Scan for the cell matching the given text and deliver its [X, Y] coordinate at center. 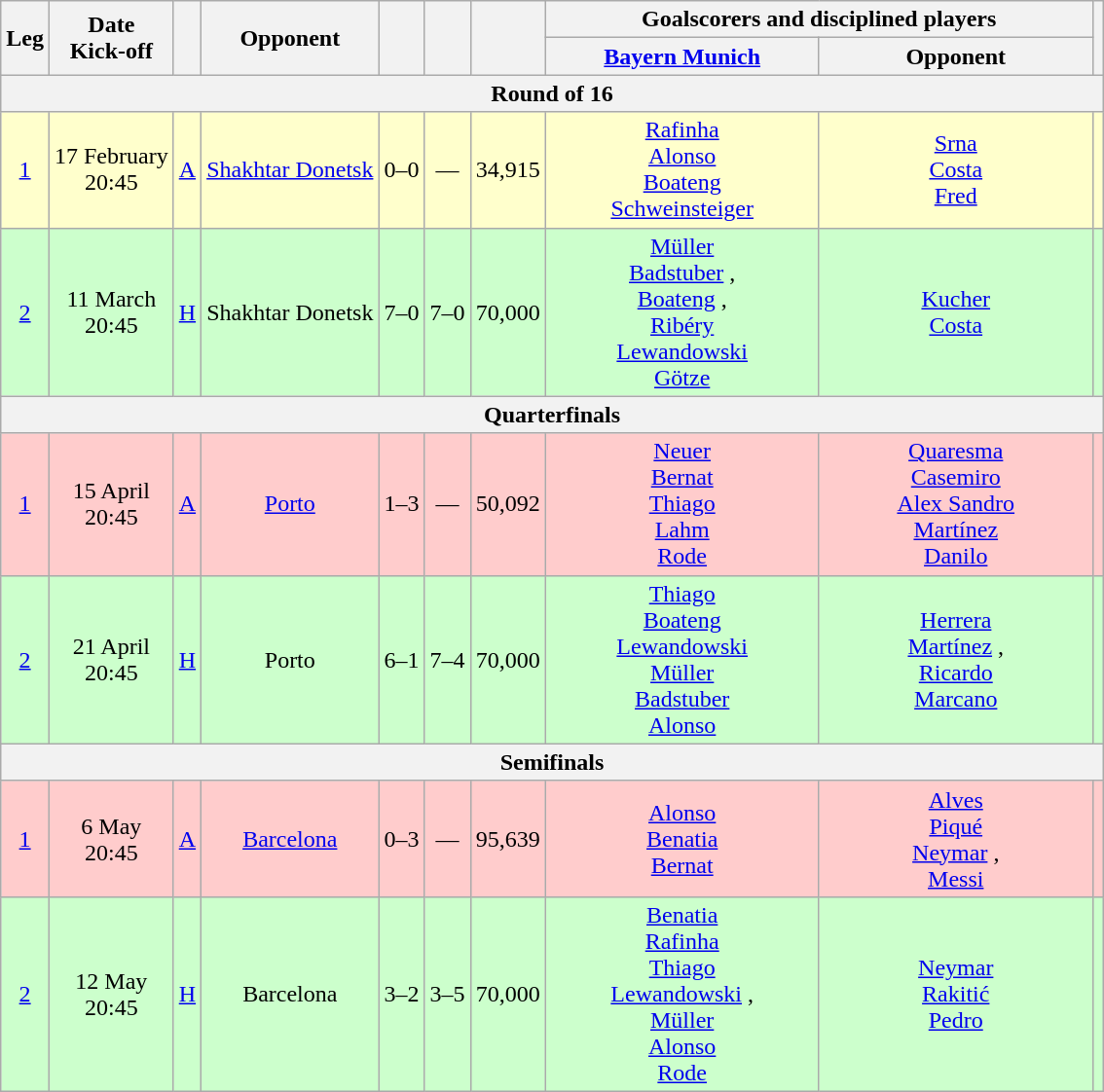
Round of 16 [553, 93]
6 May20:45 [111, 839]
Leg [25, 38]
17 February20:45 [111, 169]
15 April20:45 [111, 504]
Thiago Boateng Lewandowski Müller Badstuber Alonso [681, 660]
3–5 [448, 994]
Alves Piqué Neymar , Messi [956, 839]
DateKick-off [111, 38]
Semifinals [553, 762]
Rafinha Alonso Boateng Schweinsteiger [681, 169]
Herrera Martínez , Ricardo Marcano [956, 660]
0–0 [401, 169]
Müller Badstuber , Boateng , Ribéry Lewandowski Götze [681, 311]
Quarterfinals [553, 415]
Goalscorers and disciplined players [819, 19]
6–1 [401, 660]
Srna Costa Fred [956, 169]
1–3 [401, 504]
12 May20:45 [111, 994]
Alonso Benatia Bernat [681, 839]
Benatia Rafinha Thiago Lewandowski , Müller Alonso Rode [681, 994]
Neymar Rakitić Pedro [956, 994]
0–3 [401, 839]
Neuer Bernat Thiago Lahm Rode [681, 504]
11 March20:45 [111, 311]
3–2 [401, 994]
95,639 [508, 839]
21 April20:45 [111, 660]
Quaresma Casemiro Alex Sandro Martínez Danilo [956, 504]
34,915 [508, 169]
50,092 [508, 504]
Kucher Costa [956, 311]
7–4 [448, 660]
Bayern Munich [681, 56]
